Pinpoint the cell where the given text exists, returning its [X, Y] midpoint coordinate. 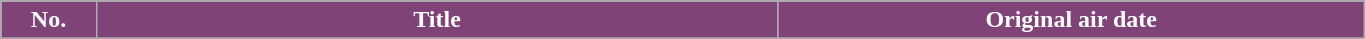
Title [437, 20]
Original air date [1071, 20]
No. [48, 20]
